Find where the given text appears and provide that cell's center as (X, Y) coordinate. 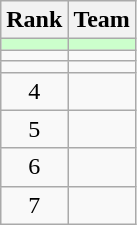
6 (34, 167)
Rank (34, 20)
Team (102, 20)
5 (34, 129)
7 (34, 205)
4 (34, 91)
